Search for the cell housing the specified text and yield its [x, y] center coordinate. 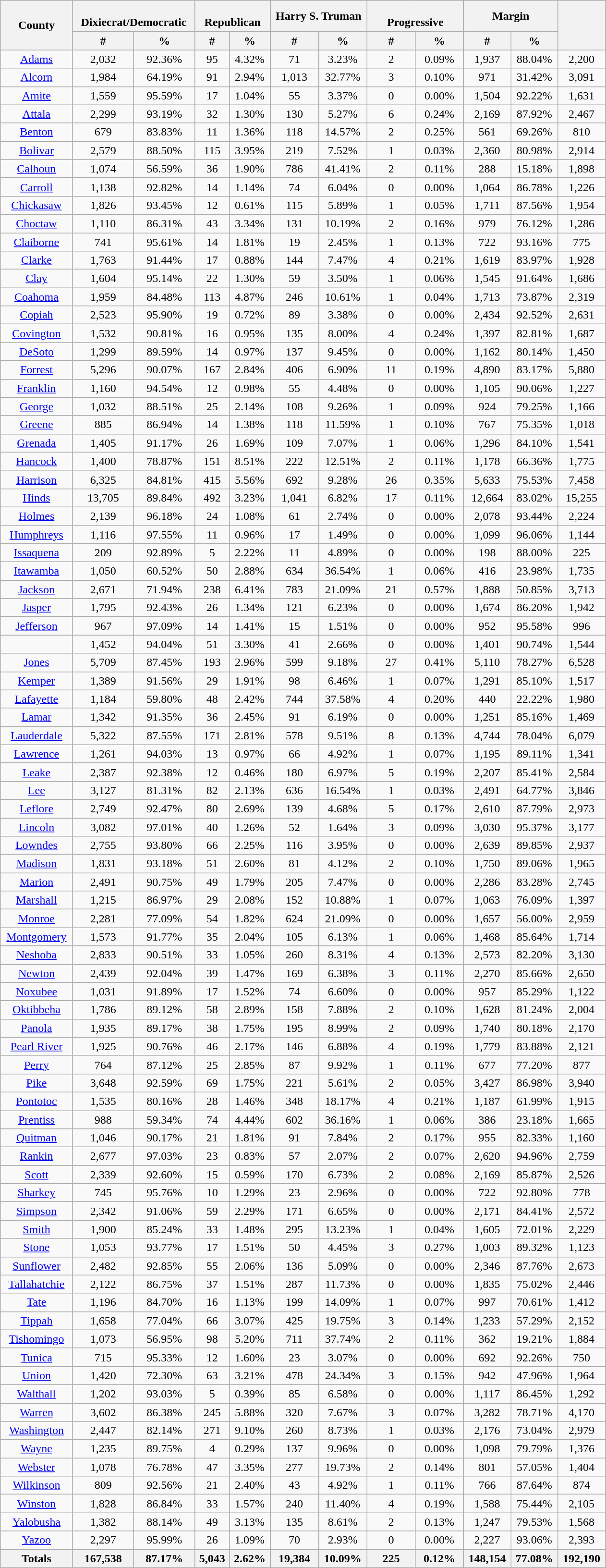
Rankin [36, 1156]
86.94% [164, 425]
64.19% [164, 77]
1,517 [582, 681]
1,404 [582, 1467]
767 [487, 425]
3.34% [250, 223]
2,227 [487, 1540]
7.67% [343, 1412]
425 [295, 1321]
92.04% [164, 973]
136 [295, 1266]
92.80% [534, 1193]
0.41% [440, 662]
97.09% [164, 626]
602 [295, 1120]
2.40% [250, 1485]
152 [295, 900]
32 [212, 114]
84.41% [534, 1211]
1,573 [103, 937]
1,786 [103, 1010]
4,890 [487, 370]
2,755 [103, 845]
205 [295, 882]
Monroe [36, 919]
46 [212, 1046]
93.19% [164, 114]
744 [295, 699]
1,898 [582, 169]
89.59% [164, 352]
Itawamba [36, 571]
2.60% [250, 864]
50.85% [534, 589]
19,384 [295, 1558]
Tate [36, 1302]
64.77% [534, 790]
Sharkey [36, 1193]
35 [212, 937]
1,935 [103, 1028]
6.90% [343, 370]
Scott [36, 1175]
8.51% [250, 461]
91.17% [164, 443]
18.17% [343, 1101]
Madison [36, 864]
4,744 [487, 735]
198 [487, 553]
11.73% [343, 1284]
Greene [36, 425]
40 [212, 827]
271 [212, 1431]
72.30% [164, 1375]
56.95% [164, 1339]
90.76% [164, 1046]
9.96% [343, 1449]
1,261 [103, 754]
84.70% [164, 1302]
Covington [36, 333]
95.33% [164, 1357]
85.41% [534, 772]
783 [295, 589]
2,584 [582, 772]
2.29% [250, 1211]
71 [295, 59]
93.03% [164, 1394]
3.13% [250, 1522]
77.09% [164, 919]
8 [391, 735]
240 [295, 1504]
3,846 [582, 790]
Attala [36, 114]
6.82% [343, 498]
89.11% [534, 754]
492 [212, 498]
3.38% [343, 315]
1,735 [582, 571]
83.83% [164, 132]
37.58% [343, 699]
1.90% [250, 169]
2,393 [582, 1540]
1,468 [487, 937]
6.60% [343, 992]
89.84% [164, 498]
1,064 [487, 187]
81.24% [534, 1010]
0.16% [440, 223]
1,299 [103, 352]
0.15% [440, 1375]
79.53% [534, 1522]
2,745 [582, 882]
2,439 [103, 973]
69.26% [534, 132]
3.35% [250, 1467]
2,937 [582, 845]
6.97% [343, 772]
1,382 [103, 1522]
78.71% [534, 1412]
1,105 [487, 388]
92.38% [164, 772]
Tishomingo [36, 1339]
2.07% [343, 1156]
1.79% [250, 882]
2,833 [103, 955]
23.18% [534, 1120]
996 [582, 626]
5.61% [343, 1083]
Panola [36, 1028]
2.69% [250, 808]
1,003 [487, 1248]
91.44% [164, 260]
24 [212, 516]
1,535 [103, 1101]
2,573 [487, 955]
5,633 [487, 479]
94.03% [164, 754]
0.20% [440, 699]
23.98% [534, 571]
1,980 [582, 699]
4.89% [343, 553]
7.88% [343, 1010]
87.64% [534, 1485]
2.84% [250, 370]
36.16% [343, 1120]
320 [295, 1412]
Webster [36, 1467]
3,130 [582, 955]
3.37% [343, 96]
95.61% [164, 242]
8.73% [343, 1431]
1,750 [487, 864]
219 [295, 150]
1,740 [487, 1028]
1.08% [250, 516]
6.38% [343, 973]
3,713 [582, 589]
2,170 [582, 1028]
1,711 [487, 205]
634 [295, 571]
113 [212, 297]
2.89% [250, 1010]
1,235 [103, 1449]
56.59% [164, 169]
71.94% [164, 589]
2.93% [343, 1540]
Republican [232, 16]
1,050 [103, 571]
2.85% [250, 1065]
6.23% [343, 608]
5,709 [103, 662]
0.96% [250, 535]
2,639 [487, 845]
3,602 [103, 1412]
85.66% [534, 973]
9.10% [250, 1431]
1,713 [487, 297]
1,504 [487, 96]
Holmes [36, 516]
988 [103, 1120]
1,687 [582, 333]
County [36, 25]
1.64% [343, 827]
288 [487, 169]
2,176 [487, 1431]
19.73% [343, 1467]
75.02% [534, 1284]
Winston [36, 1504]
1,296 [487, 443]
Jasper [36, 608]
Forrest [36, 370]
94.04% [164, 644]
6,079 [582, 735]
2,004 [582, 1010]
1,964 [582, 1375]
Pearl River [36, 1046]
0.08% [440, 1175]
Lowndes [36, 845]
Wilkinson [36, 1485]
Margin [510, 16]
2,387 [103, 772]
Harrison [36, 479]
93.80% [164, 845]
2,579 [103, 150]
1,202 [103, 1394]
90.74% [534, 644]
36.54% [343, 571]
1,795 [103, 608]
2,447 [103, 1431]
2,467 [582, 114]
Bolivar [36, 150]
5.88% [250, 1412]
386 [487, 1120]
6.88% [343, 1046]
1,984 [103, 77]
1,452 [103, 644]
195 [295, 1028]
7.84% [343, 1138]
95.99% [164, 1540]
578 [295, 735]
677 [487, 1065]
2,229 [582, 1229]
1,925 [103, 1046]
2,677 [103, 1156]
22 [212, 279]
82.14% [164, 1431]
2,979 [582, 1431]
2,671 [103, 589]
Clay [36, 279]
10.19% [343, 223]
1,098 [487, 1449]
0.39% [250, 1394]
750 [582, 1357]
59.80% [164, 699]
70.61% [534, 1302]
180 [295, 772]
2,121 [582, 1046]
131 [295, 223]
348 [295, 1101]
2,914 [582, 150]
George [36, 406]
88.00% [534, 553]
79.79% [534, 1449]
2.17% [250, 1046]
69 [212, 1083]
86.20% [534, 608]
4.87% [250, 297]
1,965 [582, 864]
440 [487, 699]
85.24% [164, 1229]
Dixiecrat/Democratic [133, 16]
88.04% [534, 59]
Noxubee [36, 992]
116 [295, 845]
238 [212, 589]
77.04% [164, 1321]
90.06% [534, 388]
54 [212, 919]
5.27% [343, 114]
86.84% [164, 1504]
94.54% [164, 388]
169 [295, 973]
DeSoto [36, 352]
86.97% [164, 900]
57.05% [534, 1467]
63 [212, 1375]
Tallahatchie [36, 1284]
85.64% [534, 937]
13.23% [343, 1229]
96.06% [534, 535]
624 [295, 919]
19.75% [343, 1321]
87.79% [534, 808]
41.41% [343, 169]
1.34% [250, 608]
3,127 [103, 790]
2,139 [103, 516]
1,178 [487, 461]
81.31% [164, 790]
15,255 [582, 498]
76.12% [534, 223]
5.89% [343, 205]
Simpson [36, 1211]
679 [103, 132]
Oktibbeha [36, 1010]
87.92% [534, 114]
93.45% [164, 205]
87.76% [534, 1266]
28 [212, 1101]
96.18% [164, 516]
1,631 [582, 96]
89.85% [534, 845]
Choctaw [36, 223]
2.14% [250, 406]
19.21% [534, 1339]
1,227 [582, 388]
2,122 [103, 1284]
1,657 [487, 919]
9.45% [343, 352]
92.60% [164, 1175]
2,572 [582, 1211]
Neshoba [36, 955]
Chickasaw [36, 205]
167,538 [103, 1558]
Kemper [36, 681]
246 [295, 297]
1,714 [582, 937]
90.81% [164, 333]
1,013 [295, 77]
810 [582, 132]
1,226 [582, 187]
82 [212, 790]
158 [295, 1010]
1,420 [103, 1375]
1,450 [582, 352]
2,973 [582, 808]
1,117 [487, 1394]
Lawrence [36, 754]
1,942 [582, 608]
1.82% [250, 919]
Humphreys [36, 535]
3,282 [487, 1412]
2,270 [487, 973]
2,105 [582, 1504]
1,063 [487, 900]
92.89% [164, 553]
89.12% [164, 1010]
Jefferson [36, 626]
2,959 [582, 919]
27 [391, 662]
87.17% [164, 1558]
967 [103, 626]
72.01% [534, 1229]
87.45% [164, 662]
1,376 [582, 1449]
77.08% [534, 1558]
87.56% [534, 205]
92.43% [164, 608]
80.98% [534, 150]
3,177 [582, 827]
2,526 [582, 1175]
Tippah [36, 1321]
38 [212, 1028]
8.61% [343, 1522]
9.18% [343, 662]
7.52% [343, 150]
93.44% [534, 516]
1,826 [103, 205]
146 [295, 1046]
15.18% [534, 169]
5,322 [103, 735]
2,297 [103, 1540]
1,888 [487, 589]
192,190 [582, 1558]
1,658 [103, 1321]
0.12% [440, 1558]
0.35% [440, 479]
561 [487, 132]
75.53% [534, 479]
92.82% [164, 187]
1,247 [487, 1522]
148,154 [487, 1558]
56.00% [534, 919]
1,763 [103, 260]
92.22% [534, 96]
Benton [36, 132]
1,342 [103, 717]
362 [487, 1339]
93.06% [534, 1540]
Walthall [36, 1394]
Quitman [36, 1138]
778 [582, 1193]
1,928 [582, 260]
1,166 [582, 406]
2.08% [250, 900]
1,032 [103, 406]
1.04% [250, 96]
1,286 [582, 223]
9.28% [343, 479]
91.77% [164, 937]
90.07% [164, 370]
86.45% [534, 1394]
109 [295, 443]
85.10% [534, 681]
13 [212, 754]
4,170 [582, 1412]
11.40% [343, 1504]
24.34% [343, 1375]
2,078 [487, 516]
Copiah [36, 315]
2.25% [250, 845]
Progressive [415, 16]
6.19% [343, 717]
406 [295, 370]
2.81% [250, 735]
1,341 [582, 754]
84.81% [164, 479]
47.96% [534, 1375]
37.74% [343, 1339]
0.59% [250, 1175]
2,299 [103, 114]
6.13% [343, 937]
1,018 [582, 425]
1.46% [250, 1101]
60.52% [164, 571]
1,412 [582, 1302]
85.87% [534, 1175]
80 [212, 808]
80.18% [534, 1028]
1,041 [295, 498]
2,207 [487, 772]
85 [295, 1394]
10 [212, 1193]
75.35% [534, 425]
1,122 [582, 992]
415 [212, 479]
167 [212, 370]
1,545 [487, 279]
1,292 [582, 1394]
93.77% [164, 1248]
2,434 [487, 315]
801 [487, 1467]
0.95% [250, 333]
766 [487, 1485]
3,427 [487, 1083]
10.09% [343, 1558]
32.77% [343, 77]
636 [295, 790]
Pike [36, 1083]
Hancock [36, 461]
61 [295, 516]
3.50% [343, 279]
92.26% [534, 1357]
84.48% [164, 297]
1,196 [103, 1302]
Amite [36, 96]
942 [487, 1375]
97.03% [164, 1156]
95.90% [164, 315]
1,123 [582, 1248]
92.52% [534, 315]
78.87% [164, 461]
86.75% [164, 1284]
93.18% [164, 864]
Franklin [36, 388]
12,664 [487, 498]
5,110 [487, 662]
16.54% [343, 790]
14.09% [343, 1302]
957 [487, 992]
95.76% [164, 1193]
979 [487, 223]
130 [295, 114]
1,195 [487, 754]
5,043 [212, 1558]
1,162 [487, 352]
76.09% [534, 900]
86.31% [164, 223]
1,884 [582, 1339]
3,940 [582, 1083]
745 [103, 1193]
1.05% [250, 955]
1,405 [103, 443]
2,339 [103, 1175]
6.65% [343, 1211]
108 [295, 406]
83.97% [534, 260]
95.59% [164, 96]
1,053 [103, 1248]
9.26% [343, 406]
151 [212, 461]
1.36% [250, 132]
86.38% [164, 1412]
711 [295, 1339]
0.61% [250, 205]
3,030 [487, 827]
Grenada [36, 443]
91.64% [534, 279]
6,528 [582, 662]
2,286 [487, 882]
1,619 [487, 260]
997 [487, 1302]
73.87% [534, 297]
2.06% [250, 1266]
2.88% [250, 571]
Wayne [36, 1449]
Newton [36, 973]
1,779 [487, 1046]
5.20% [250, 1339]
83.28% [534, 882]
92.56% [164, 1485]
Sunflower [36, 1266]
61.99% [534, 1101]
1,215 [103, 900]
Carroll [36, 187]
1.60% [250, 1357]
1.57% [250, 1504]
92.36% [164, 59]
Marshall [36, 900]
3.30% [250, 644]
Smith [36, 1229]
78.04% [534, 735]
3.21% [250, 1375]
57.29% [534, 1321]
1,835 [487, 1284]
1,116 [103, 535]
0.46% [250, 772]
4.32% [250, 59]
1,831 [103, 864]
31.42% [534, 77]
92.59% [164, 1083]
139 [295, 808]
1.14% [250, 187]
1,828 [103, 1504]
12.51% [343, 461]
89.32% [534, 1248]
1,605 [487, 1229]
Coahoma [36, 297]
0.27% [440, 1248]
14.57% [343, 132]
Tunica [36, 1357]
41 [295, 644]
741 [103, 242]
73.04% [534, 1431]
Lauderdale [36, 735]
90.51% [164, 955]
952 [487, 626]
1.26% [250, 827]
95.58% [534, 626]
87.12% [164, 1065]
1,588 [487, 1504]
Clarke [36, 260]
1.13% [250, 1302]
955 [487, 1138]
81 [295, 864]
Warren [36, 1412]
85.16% [534, 717]
85.29% [534, 992]
97.01% [164, 827]
59.34% [164, 1120]
2.13% [250, 790]
877 [582, 1065]
75.44% [534, 1504]
8.31% [343, 955]
0.83% [250, 1156]
0.29% [250, 1449]
2.04% [250, 937]
6.73% [343, 1175]
1.52% [250, 992]
1.29% [250, 1193]
2,152 [582, 1321]
0.88% [250, 260]
93.16% [534, 242]
1,959 [103, 297]
88.50% [164, 150]
Lafayette [36, 699]
295 [295, 1229]
885 [103, 425]
Montgomery [36, 937]
1,559 [103, 96]
1.91% [250, 681]
82.20% [534, 955]
1,544 [582, 644]
4.45% [343, 1248]
2.62% [250, 1558]
1,251 [487, 717]
94.96% [534, 1156]
1,937 [487, 59]
1,078 [103, 1467]
287 [295, 1284]
10.61% [343, 297]
2,200 [582, 59]
199 [295, 1302]
Jackson [36, 589]
91.35% [164, 717]
1,110 [103, 223]
5.09% [343, 1266]
70 [295, 1540]
2,171 [487, 1211]
Union [36, 1375]
3,091 [582, 77]
1,469 [582, 717]
478 [295, 1375]
10.88% [343, 900]
Jones [36, 662]
84.10% [534, 443]
76.78% [164, 1467]
1.69% [250, 443]
277 [295, 1467]
8.99% [343, 1028]
6.46% [343, 681]
Perry [36, 1065]
764 [103, 1065]
Washington [36, 1431]
1,401 [487, 644]
2.66% [343, 644]
4.48% [343, 388]
Adams [36, 59]
874 [582, 1485]
Yazoo [36, 1540]
6.58% [343, 1394]
2,759 [582, 1156]
170 [295, 1175]
2,446 [582, 1284]
1,187 [487, 1101]
6,325 [103, 479]
2.42% [250, 699]
Pontotoc [36, 1101]
91.89% [164, 992]
599 [295, 662]
89.06% [534, 864]
1,144 [582, 535]
245 [212, 1412]
105 [295, 937]
1,389 [103, 681]
0.98% [250, 388]
209 [103, 553]
1.41% [250, 626]
2,631 [582, 315]
3,082 [103, 827]
2,319 [582, 297]
77.20% [534, 1065]
89.17% [164, 1028]
Leake [36, 772]
Claiborne [36, 242]
1,532 [103, 333]
0.72% [250, 315]
2,673 [582, 1266]
1,686 [582, 279]
87 [295, 1065]
22.22% [534, 699]
2,224 [582, 516]
88.14% [164, 1522]
Issaquena [36, 553]
1,074 [103, 169]
83.88% [534, 1046]
416 [487, 571]
Yalobusha [36, 1522]
1,233 [487, 1321]
58 [212, 1010]
1,073 [103, 1339]
1.49% [343, 535]
5,296 [103, 370]
221 [295, 1083]
4.12% [343, 864]
82.81% [534, 333]
11.59% [343, 425]
971 [487, 77]
2,342 [103, 1211]
6.04% [343, 187]
2,360 [487, 150]
1,954 [582, 205]
2,523 [103, 315]
80.16% [164, 1101]
8.00% [343, 333]
47 [212, 1467]
37 [212, 1284]
1.47% [250, 973]
809 [103, 1485]
121 [295, 608]
6 [391, 114]
7,458 [582, 479]
92.47% [164, 808]
Lee [36, 790]
48 [212, 699]
775 [582, 242]
1.38% [250, 425]
79.25% [534, 406]
2.74% [343, 516]
1,099 [487, 535]
1,628 [487, 1010]
1,184 [103, 699]
1,291 [487, 681]
88.51% [164, 406]
1,568 [582, 1522]
193 [212, 662]
89.75% [164, 1449]
1,775 [582, 461]
1,915 [582, 1101]
95 [212, 59]
2.94% [250, 77]
91.56% [164, 681]
2,482 [103, 1266]
Calhoun [36, 169]
2.22% [250, 553]
2,749 [103, 808]
83.17% [534, 370]
5,880 [582, 370]
6.41% [250, 589]
90.75% [164, 882]
95.37% [534, 827]
1,604 [103, 279]
1,541 [582, 443]
0.57% [440, 589]
222 [295, 461]
2,032 [103, 59]
52 [295, 827]
Marion [36, 882]
83.02% [534, 498]
Harry S. Truman [319, 16]
86.78% [534, 187]
1.09% [250, 1540]
80.14% [534, 352]
97.55% [164, 535]
9.92% [343, 1065]
2,610 [487, 808]
95.14% [164, 279]
786 [295, 169]
57 [295, 1156]
Prentiss [36, 1120]
Hinds [36, 498]
91.06% [164, 1211]
1,046 [103, 1138]
82.33% [534, 1138]
Leflore [36, 808]
1,665 [582, 1120]
1,138 [103, 187]
13,705 [103, 498]
7.07% [343, 443]
715 [103, 1357]
Lamar [36, 717]
2,281 [103, 919]
4.44% [250, 1120]
9.51% [343, 735]
2,650 [582, 973]
1,031 [103, 992]
1,900 [103, 1229]
Lincoln [36, 827]
1.48% [250, 1229]
92.85% [164, 1266]
Stone [36, 1248]
2,346 [487, 1266]
78.27% [534, 662]
90.17% [164, 1138]
Alcorn [36, 77]
1,674 [487, 608]
5.56% [250, 479]
39 [212, 973]
3,648 [103, 1083]
89 [295, 315]
0.25% [440, 132]
4.68% [343, 808]
66.36% [534, 461]
86.98% [534, 1083]
87.55% [164, 735]
144 [295, 260]
1,400 [103, 461]
2,620 [487, 1156]
924 [487, 406]
Totals [36, 1558]
